From the cell containing the given text, extract its center point as [x, y] coordinate. 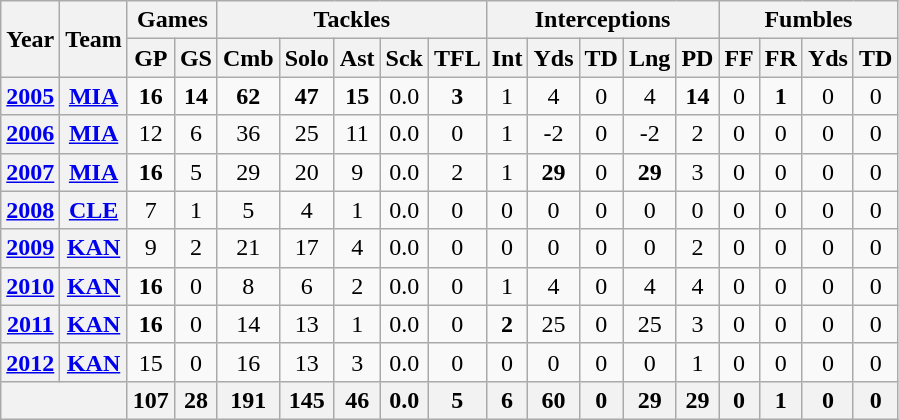
2012 [30, 362]
46 [357, 400]
107 [150, 400]
CLE [94, 210]
GS [196, 58]
2009 [30, 248]
2008 [30, 210]
FF [739, 58]
Team [94, 39]
47 [306, 96]
Interceptions [602, 20]
GP [150, 58]
Sck [404, 58]
Ast [357, 58]
Fumbles [808, 20]
28 [196, 400]
2006 [30, 134]
36 [248, 134]
Year [30, 39]
11 [357, 134]
Tackles [352, 20]
21 [248, 248]
Lng [649, 58]
17 [306, 248]
Cmb [248, 58]
2011 [30, 324]
Solo [306, 58]
7 [150, 210]
2010 [30, 286]
12 [150, 134]
60 [554, 400]
PD [698, 58]
FR [780, 58]
2007 [30, 172]
Games [172, 20]
Int [507, 58]
TFL [457, 58]
62 [248, 96]
2005 [30, 96]
20 [306, 172]
145 [306, 400]
8 [248, 286]
191 [248, 400]
